Identify which cell holds the provided text, then report its [X, Y] central coordinate. 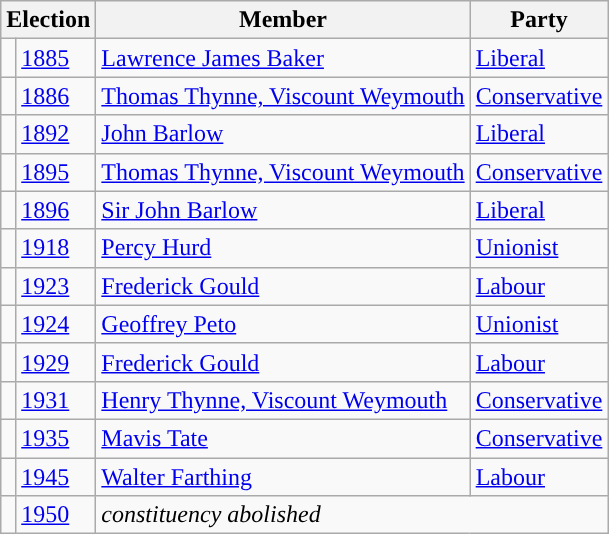
Member [283, 20]
John Barlow [283, 134]
Henry Thynne, Viscount Weymouth [283, 400]
constituency abolished [352, 515]
Mavis Tate [283, 438]
1918 [56, 248]
Lawrence James Baker [283, 58]
1896 [56, 210]
1945 [56, 477]
1892 [56, 134]
Party [539, 20]
1935 [56, 438]
Geoffrey Peto [283, 324]
Percy Hurd [283, 248]
1895 [56, 172]
Election [48, 20]
1931 [56, 400]
Sir John Barlow [283, 210]
1950 [56, 515]
1923 [56, 286]
1885 [56, 58]
Walter Farthing [283, 477]
1929 [56, 362]
1886 [56, 96]
1924 [56, 324]
